Find where the given text appears and provide that cell's center as [x, y] coordinate. 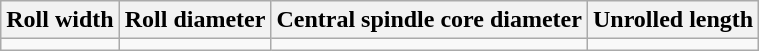
Roll diameter [195, 20]
Roll width [60, 20]
Unrolled length [672, 20]
Central spindle core diameter [430, 20]
